Determine the [X, Y] coordinate at the center of the cell enclosing the given text.  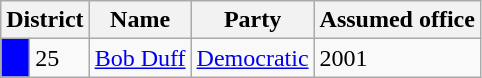
District [45, 20]
Party [252, 20]
Democratic [252, 58]
2001 [397, 58]
Name [140, 20]
Assumed office [397, 20]
25 [60, 58]
Bob Duff [140, 58]
